Identify which cell holds the provided text, then report its (X, Y) central coordinate. 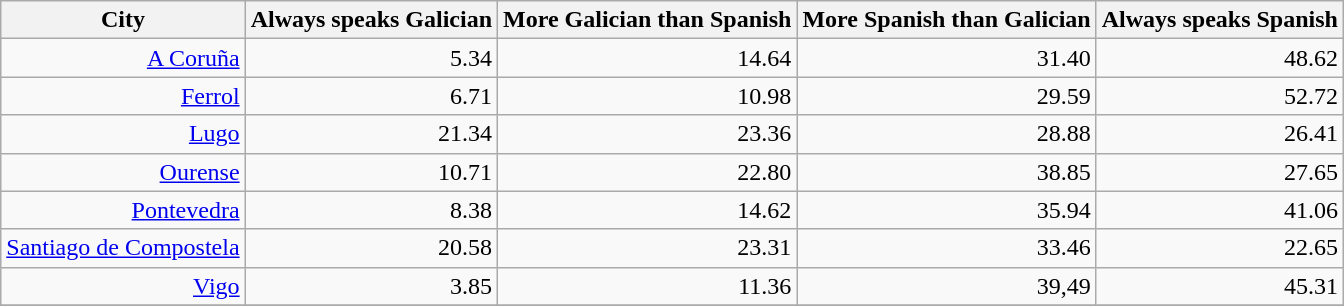
8.38 (371, 210)
A Coruña (123, 58)
10.71 (371, 172)
39,49 (946, 286)
More Galician than Spanish (648, 20)
11.36 (648, 286)
Ferrol (123, 96)
29.59 (946, 96)
26.41 (1220, 134)
Santiago de Compostela (123, 248)
10.98 (648, 96)
20.58 (371, 248)
38.85 (946, 172)
35.94 (946, 210)
Lugo (123, 134)
27.65 (1220, 172)
52.72 (1220, 96)
23.31 (648, 248)
45.31 (1220, 286)
22.65 (1220, 248)
More Spanish than Galician (946, 20)
Always speaks Galician (371, 20)
33.46 (946, 248)
22.80 (648, 172)
Vigo (123, 286)
28.88 (946, 134)
31.40 (946, 58)
41.06 (1220, 210)
14.62 (648, 210)
48.62 (1220, 58)
Pontevedra (123, 210)
3.85 (371, 286)
Always speaks Spanish (1220, 20)
23.36 (648, 134)
City (123, 20)
6.71 (371, 96)
5.34 (371, 58)
21.34 (371, 134)
14.64 (648, 58)
Ourense (123, 172)
